Extract the [X, Y] coordinate from the center of the cell holding the provided text.  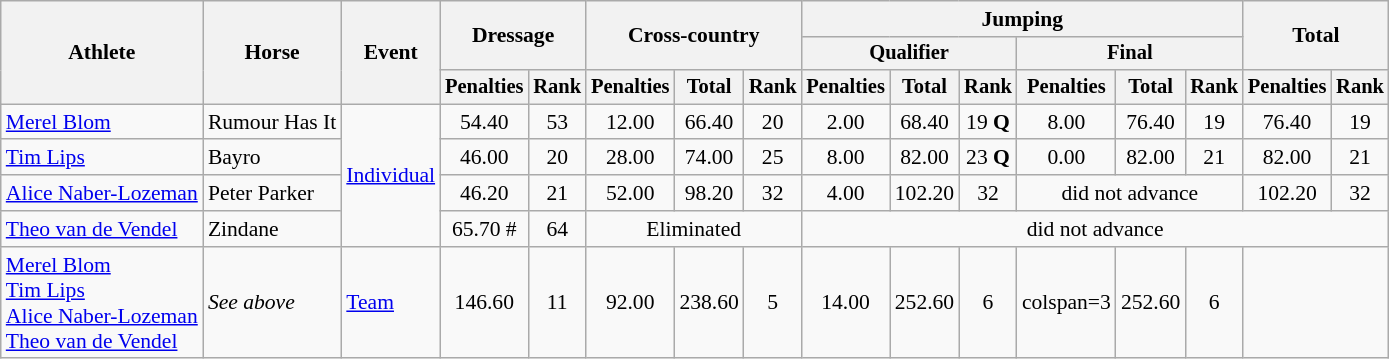
46.00 [484, 158]
98.20 [708, 193]
2.00 [845, 122]
54.40 [484, 122]
53 [557, 122]
146.60 [484, 303]
Theo van de Vendel [102, 229]
52.00 [630, 193]
25 [773, 158]
colspan=3 [1066, 303]
Rumour Has It [272, 122]
Horse [272, 52]
Tim Lips [102, 158]
Zindane [272, 229]
Cross-country [694, 36]
66.40 [708, 122]
14.00 [845, 303]
0.00 [1066, 158]
Merel BlomTim LipsAlice Naber-LozemanTheo van de Vendel [102, 303]
238.60 [708, 303]
5 [773, 303]
28.00 [630, 158]
Dressage [513, 36]
68.40 [924, 122]
11 [557, 303]
Eliminated [694, 229]
Jumping [1022, 19]
Athlete [102, 52]
64 [557, 229]
Alice Naber-Lozeman [102, 193]
65.70 # [484, 229]
Peter Parker [272, 193]
12.00 [630, 122]
74.00 [708, 158]
Merel Blom [102, 122]
4.00 [845, 193]
92.00 [630, 303]
46.20 [484, 193]
Event [390, 52]
See above [272, 303]
Qualifier [908, 54]
23 Q [988, 158]
Team [390, 303]
19 Q [988, 122]
Bayro [272, 158]
Individual [390, 175]
Final [1130, 54]
